Extract the [x, y] coordinate from the center of the cell holding the provided text.  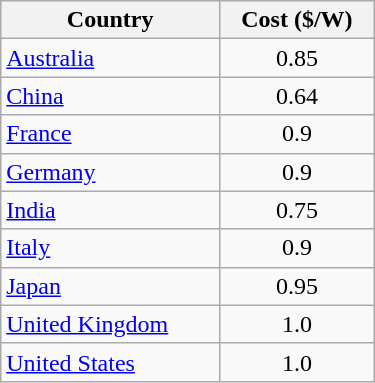
0.85 [298, 58]
0.95 [298, 286]
Japan [110, 286]
France [110, 134]
0.64 [298, 96]
Cost ($/W) [298, 20]
0.75 [298, 210]
China [110, 96]
India [110, 210]
Germany [110, 172]
Australia [110, 58]
Country [110, 20]
Italy [110, 248]
United Kingdom [110, 324]
United States [110, 362]
